Identify which cell holds the provided text, then report its [X, Y] central coordinate. 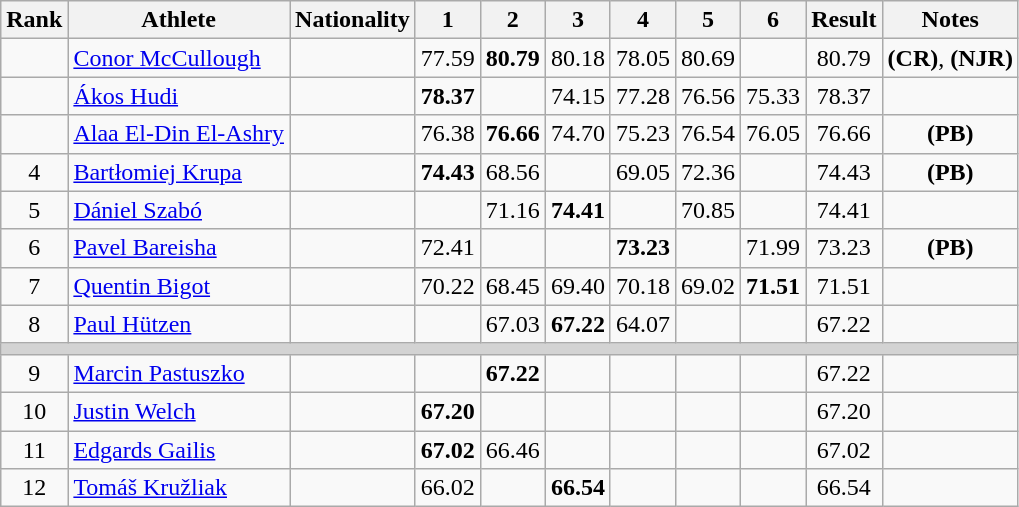
Ákos Hudi [179, 96]
9 [34, 373]
70.18 [642, 286]
Paul Hützen [179, 324]
12 [34, 488]
69.05 [642, 172]
Rank [34, 20]
Result [844, 20]
76.54 [708, 134]
76.38 [448, 134]
74.70 [578, 134]
67.03 [512, 324]
3 [578, 20]
Pavel Bareisha [179, 248]
72.41 [448, 248]
70.22 [448, 286]
7 [34, 286]
(CR), (NJR) [950, 58]
2 [512, 20]
11 [34, 449]
71.99 [774, 248]
Tomáš Kružliak [179, 488]
75.33 [774, 96]
78.05 [642, 58]
75.23 [642, 134]
66.46 [512, 449]
80.18 [578, 58]
Nationality [353, 20]
64.07 [642, 324]
Justin Welch [179, 411]
8 [34, 324]
68.45 [512, 286]
Quentin Bigot [179, 286]
Bartłomiej Krupa [179, 172]
Athlete [179, 20]
66.02 [448, 488]
71.16 [512, 210]
Alaa El-Din El-Ashry [179, 134]
68.56 [512, 172]
69.02 [708, 286]
Marcin Pastuszko [179, 373]
Dániel Szabó [179, 210]
77.59 [448, 58]
77.28 [642, 96]
76.05 [774, 134]
69.40 [578, 286]
Edgards Gailis [179, 449]
80.69 [708, 58]
Conor McCullough [179, 58]
76.56 [708, 96]
72.36 [708, 172]
74.15 [578, 96]
Notes [950, 20]
10 [34, 411]
70.85 [708, 210]
1 [448, 20]
